From the cell containing the given text, extract its center point as [x, y] coordinate. 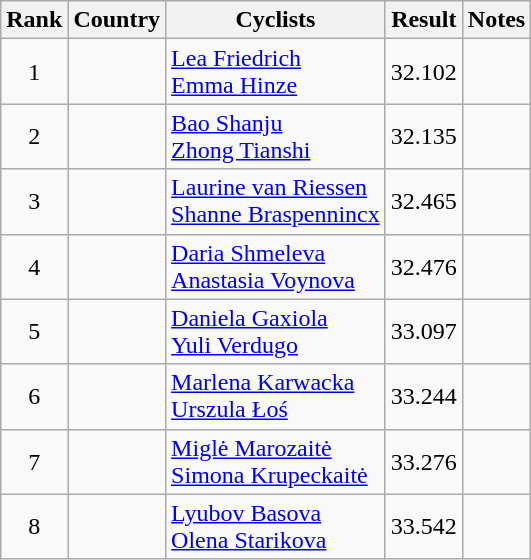
7 [34, 462]
Daria ShmelevaAnastasia Voynova [276, 266]
32.135 [424, 136]
6 [34, 396]
32.465 [424, 202]
Cyclists [276, 20]
Marlena KarwackaUrszula Łoś [276, 396]
8 [34, 526]
Rank [34, 20]
Laurine van RiessenShanne Braspennincx [276, 202]
Notes [496, 20]
33.542 [424, 526]
Lea FriedrichEmma Hinze [276, 72]
1 [34, 72]
Country [117, 20]
Result [424, 20]
Miglė MarozaitėSimona Krupeckaitė [276, 462]
Lyubov BasovaOlena Starikova [276, 526]
Daniela GaxiolaYuli Verdugo [276, 332]
4 [34, 266]
32.102 [424, 72]
33.244 [424, 396]
3 [34, 202]
2 [34, 136]
Bao ShanjuZhong Tianshi [276, 136]
5 [34, 332]
33.276 [424, 462]
33.097 [424, 332]
32.476 [424, 266]
